Extract the (x, y) coordinate from the center of the cell holding the provided text.  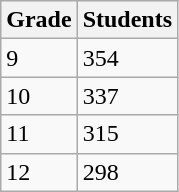
11 (39, 134)
298 (127, 172)
Grade (39, 20)
12 (39, 172)
10 (39, 96)
354 (127, 58)
9 (39, 58)
315 (127, 134)
337 (127, 96)
Students (127, 20)
